Search for the cell housing the specified text and yield its [x, y] center coordinate. 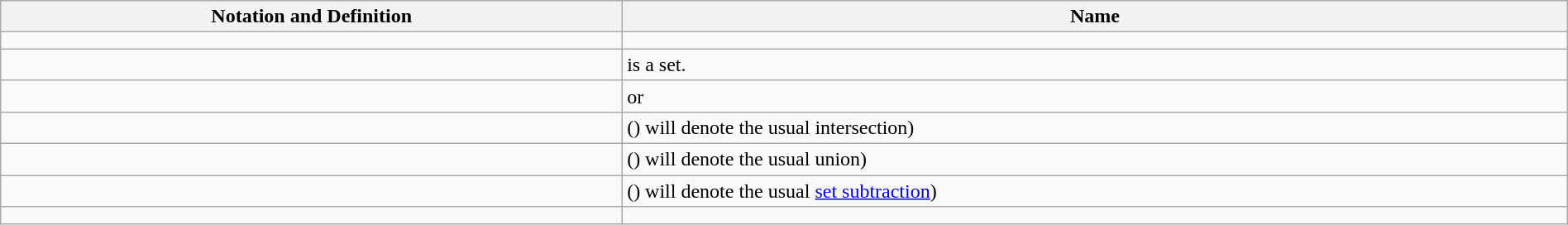
Notation and Definition [312, 17]
Name [1095, 17]
or [1095, 96]
is a set. [1095, 65]
() will denote the usual union) [1095, 159]
() will denote the usual set subtraction) [1095, 191]
() will denote the usual intersection) [1095, 127]
